Capture the cell that displays the provided text and extract its (X, Y) central coordinate. 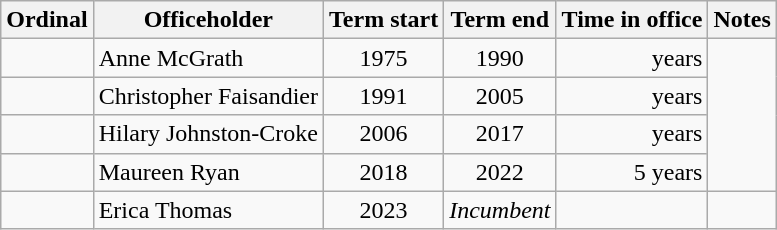
2023 (384, 210)
Notes (742, 20)
Christopher Faisandier (208, 96)
Time in office (632, 20)
Term start (384, 20)
2005 (500, 96)
Officeholder (208, 20)
Erica Thomas (208, 210)
1975 (384, 58)
1991 (384, 96)
2017 (500, 134)
Hilary Johnston-Croke (208, 134)
2018 (384, 172)
Anne McGrath (208, 58)
Ordinal (47, 20)
2022 (500, 172)
Term end (500, 20)
Incumbent (500, 210)
Maureen Ryan (208, 172)
2006 (384, 134)
1990 (500, 58)
5 years (632, 172)
